Detect which cell encompasses the target text, then output its (x, y) center coordinate. 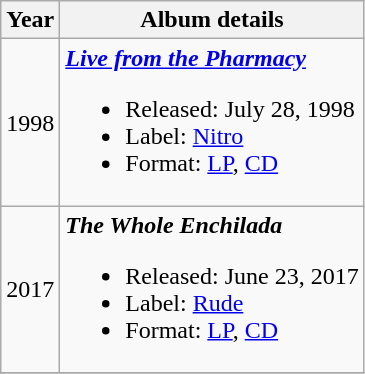
Year (30, 20)
2017 (30, 290)
The Whole EnchiladaReleased: June 23, 2017Label: RudeFormat: LP, CD (212, 290)
1998 (30, 122)
Live from the PharmacyReleased: July 28, 1998Label: NitroFormat: LP, CD (212, 122)
Album details (212, 20)
